Return [x, y] of the center of cell containing provided text 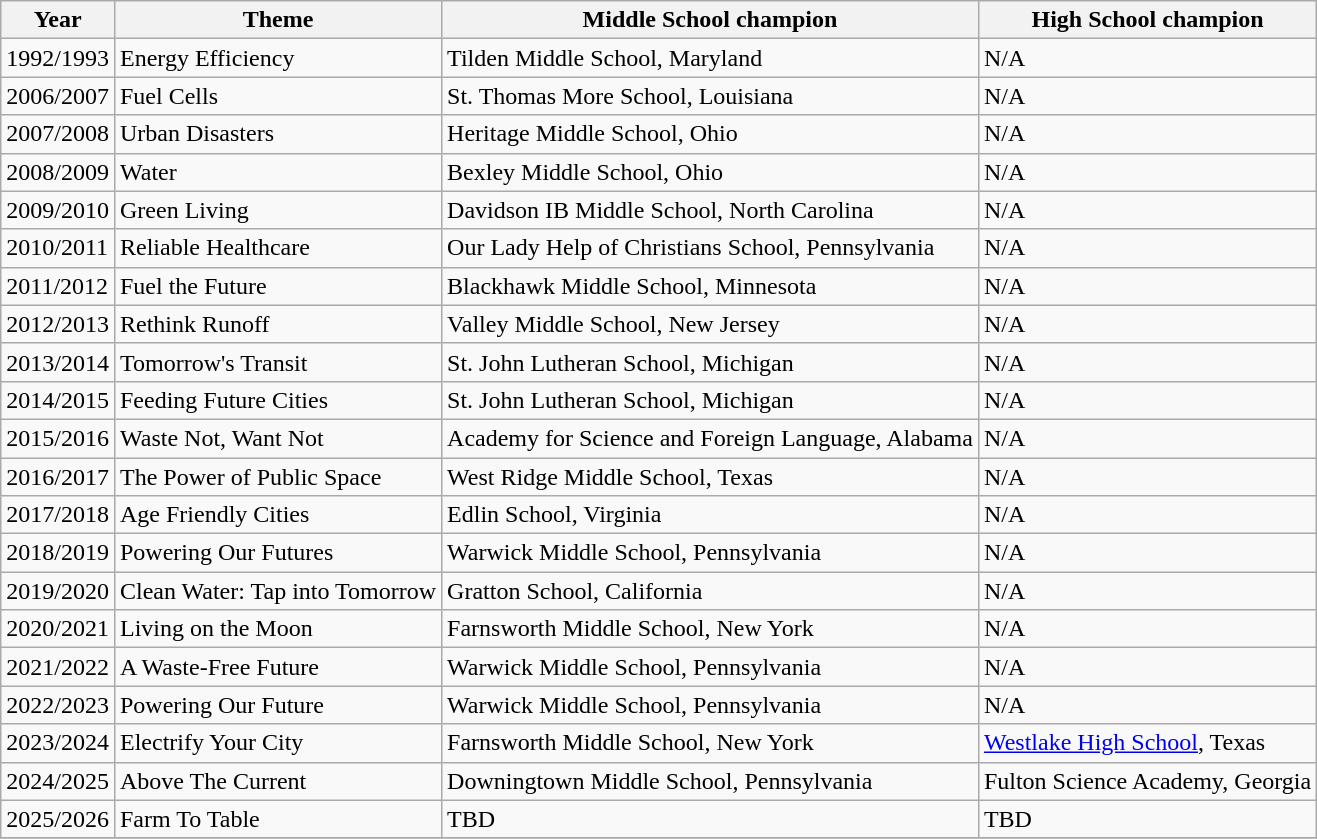
Academy for Science and Foreign Language, Alabama [710, 438]
2021/2022 [58, 667]
High School champion [1147, 20]
Above The Current [278, 781]
Downingtown Middle School, Pennsylvania [710, 781]
Powering Our Future [278, 705]
2023/2024 [58, 743]
Tomorrow's Transit [278, 362]
Davidson IB Middle School, North Carolina [710, 210]
Clean Water: Tap into Tomorrow [278, 591]
The Power of Public Space [278, 477]
Fuel the Future [278, 286]
Green Living [278, 210]
Feeding Future Cities [278, 400]
2018/2019 [58, 553]
1992/1993 [58, 58]
2008/2009 [58, 172]
2025/2026 [58, 819]
2009/2010 [58, 210]
Waste Not, Want Not [278, 438]
2016/2017 [58, 477]
Living on the Moon [278, 629]
Bexley Middle School, Ohio [710, 172]
2006/2007 [58, 96]
Westlake High School, Texas [1147, 743]
Middle School champion [710, 20]
2022/2023 [58, 705]
Water [278, 172]
2015/2016 [58, 438]
Reliable Healthcare [278, 248]
Edlin School, Virginia [710, 515]
2014/2015 [58, 400]
Gratton School, California [710, 591]
Valley Middle School, New Jersey [710, 324]
Year [58, 20]
Theme [278, 20]
2010/2011 [58, 248]
Powering Our Futures [278, 553]
2011/2012 [58, 286]
St. Thomas More School, Louisiana [710, 96]
Heritage Middle School, Ohio [710, 134]
Electrify Your City [278, 743]
A Waste-Free Future [278, 667]
Fulton Science Academy, Georgia [1147, 781]
2020/2021 [58, 629]
Urban Disasters [278, 134]
Fuel Cells [278, 96]
Blackhawk Middle School, Minnesota [710, 286]
2017/2018 [58, 515]
2024/2025 [58, 781]
Rethink Runoff [278, 324]
2012/2013 [58, 324]
Farm To Table [278, 819]
West Ridge Middle School, Texas [710, 477]
2013/2014 [58, 362]
2007/2008 [58, 134]
Energy Efficiency [278, 58]
Age Friendly Cities [278, 515]
2019/2020 [58, 591]
Tilden Middle School, Maryland [710, 58]
Our Lady Help of Christians School, Pennsylvania [710, 248]
